Determine the (X, Y) coordinate at the center of the cell enclosing the given text.  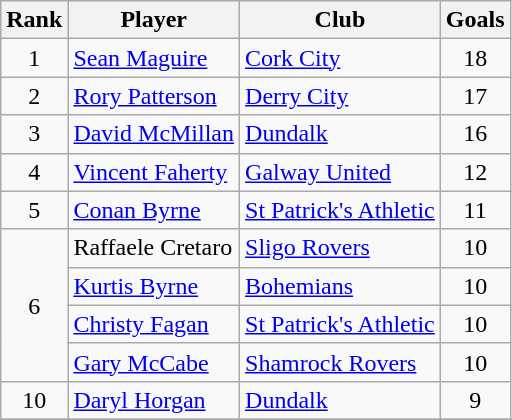
Player (154, 20)
6 (34, 305)
Sligo Rovers (340, 248)
9 (475, 400)
16 (475, 134)
Shamrock Rovers (340, 362)
Gary McCabe (154, 362)
Daryl Horgan (154, 400)
David McMillan (154, 134)
Cork City (340, 58)
Bohemians (340, 286)
Christy Fagan (154, 324)
4 (34, 172)
Galway United (340, 172)
Goals (475, 20)
5 (34, 210)
1 (34, 58)
Vincent Faherty (154, 172)
Sean Maguire (154, 58)
3 (34, 134)
Kurtis Byrne (154, 286)
Rory Patterson (154, 96)
Derry City (340, 96)
17 (475, 96)
2 (34, 96)
18 (475, 58)
Raffaele Cretaro (154, 248)
Rank (34, 20)
12 (475, 172)
Club (340, 20)
11 (475, 210)
Conan Byrne (154, 210)
